Extract the (x, y) coordinate from the center of the cell holding the provided text.  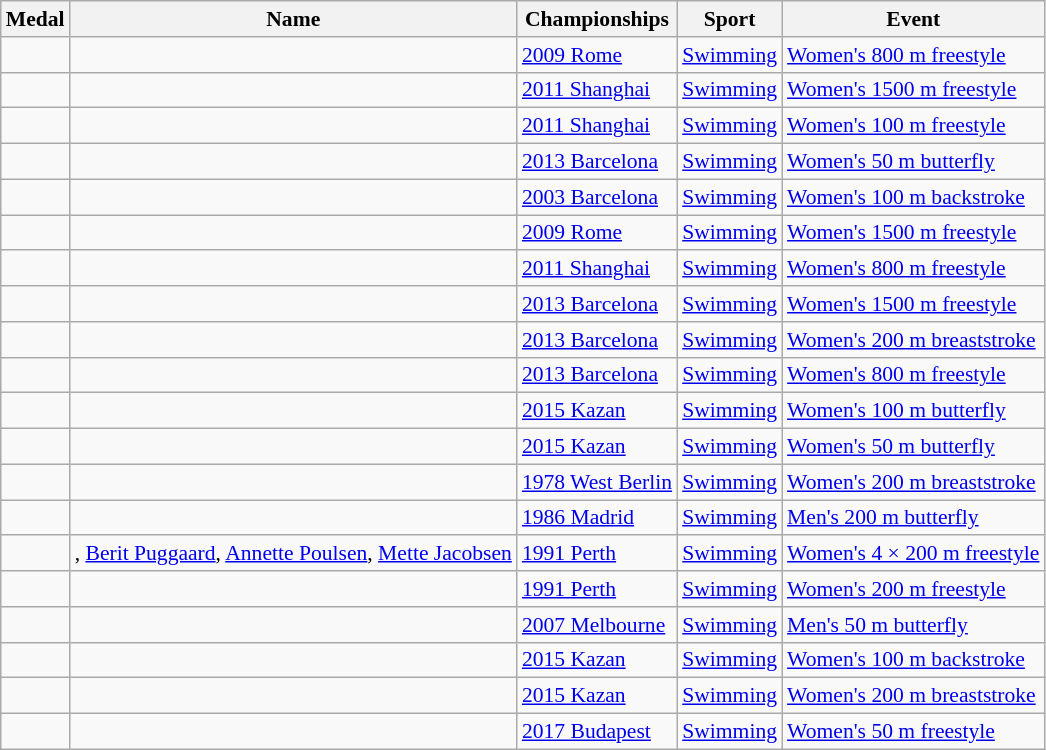
Women's 4 × 200 m freestyle (913, 554)
2007 Melbourne (597, 625)
Women's 50 m freestyle (913, 732)
1986 Madrid (597, 518)
1978 West Berlin (597, 482)
2017 Budapest (597, 732)
, Berit Puggaard, Annette Poulsen, Mette Jacobsen (294, 554)
2003 Barcelona (597, 197)
Women's 100 m butterfly (913, 411)
Name (294, 19)
Championships (597, 19)
Medal (36, 19)
Event (913, 19)
Women's 100 m freestyle (913, 126)
Men's 200 m butterfly (913, 518)
Sport (730, 19)
Men's 50 m butterfly (913, 625)
Women's 200 m freestyle (913, 589)
